Provide the (X, Y) coordinate of the cell's center where the given text is located.  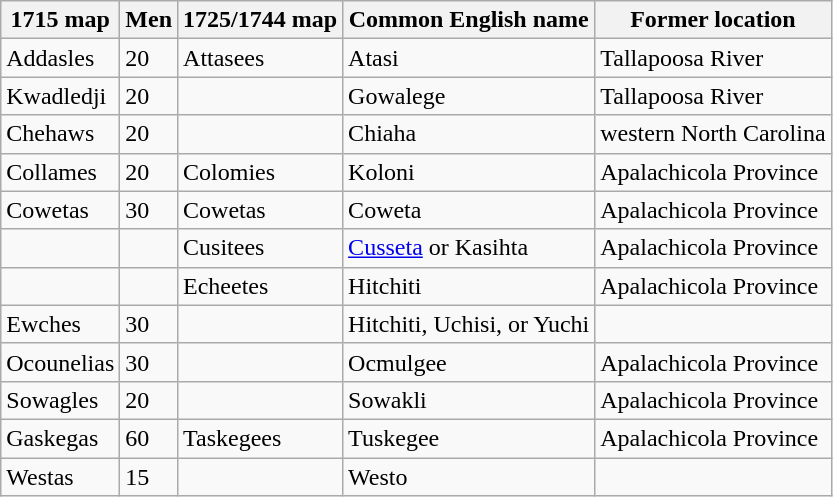
Taskegees (260, 438)
1715 map (60, 20)
Westo (469, 477)
Gowalege (469, 96)
Cusitees (260, 248)
1725/1744 map (260, 20)
Westas (60, 477)
Gaskegas (60, 438)
Common English name (469, 20)
Colomies (260, 172)
Men (149, 20)
Hitchiti (469, 286)
Sowakli (469, 400)
Atasi (469, 58)
Tuskegee (469, 438)
Koloni (469, 172)
15 (149, 477)
Hitchiti, Uchisi, or Yuchi (469, 324)
Collames (60, 172)
Echeetes (260, 286)
Chiaha (469, 134)
60 (149, 438)
Chehaws (60, 134)
western North Carolina (713, 134)
Kwadledji (60, 96)
Ocmulgee (469, 362)
Attasees (260, 58)
Cusseta or Kasihta (469, 248)
Ewches (60, 324)
Former location (713, 20)
Ocounelias (60, 362)
Sowagles (60, 400)
Coweta (469, 210)
Addasles (60, 58)
